Locate the cell with the specified text and output its (x, y) center coordinate. 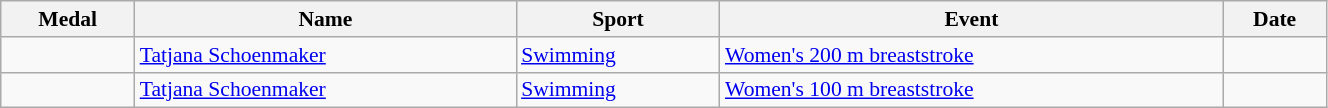
Sport (618, 19)
Medal (68, 19)
Event (972, 19)
Name (326, 19)
Women's 200 m breaststroke (972, 55)
Women's 100 m breaststroke (972, 90)
Date (1275, 19)
